Locate the cell with the specified text and output its [X, Y] center coordinate. 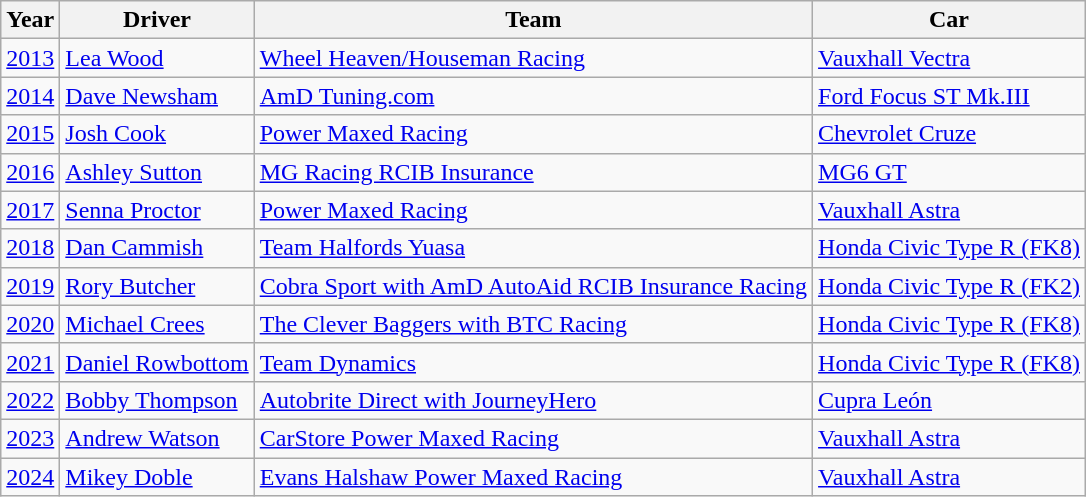
2013 [30, 58]
Bobby Thompson [157, 400]
Michael Crees [157, 324]
Josh Cook [157, 134]
2016 [30, 172]
2021 [30, 362]
CarStore Power Maxed Racing [533, 438]
The Clever Baggers with BTC Racing [533, 324]
Chevrolet Cruze [950, 134]
Team Dynamics [533, 362]
Mikey Doble [157, 477]
2014 [30, 96]
2015 [30, 134]
2018 [30, 248]
Wheel Heaven/Houseman Racing [533, 58]
2020 [30, 324]
Lea Wood [157, 58]
Team Halfords Yuasa [533, 248]
Senna Proctor [157, 210]
2019 [30, 286]
MG6 GT [950, 172]
Honda Civic Type R (FK2) [950, 286]
Dan Cammish [157, 248]
Driver [157, 20]
Dave Newsham [157, 96]
Ford Focus ST Mk.III [950, 96]
Ashley Sutton [157, 172]
Evans Halshaw Power Maxed Racing [533, 477]
2023 [30, 438]
Cupra León [950, 400]
MG Racing RCIB Insurance [533, 172]
Team [533, 20]
Daniel Rowbottom [157, 362]
Car [950, 20]
Cobra Sport with AmD AutoAid RCIB Insurance Racing [533, 286]
Vauxhall Vectra [950, 58]
AmD Tuning.com [533, 96]
2017 [30, 210]
2024 [30, 477]
Andrew Watson [157, 438]
Autobrite Direct with JourneyHero [533, 400]
Year [30, 20]
2022 [30, 400]
Rory Butcher [157, 286]
